Search for the cell housing the specified text and yield its [X, Y] center coordinate. 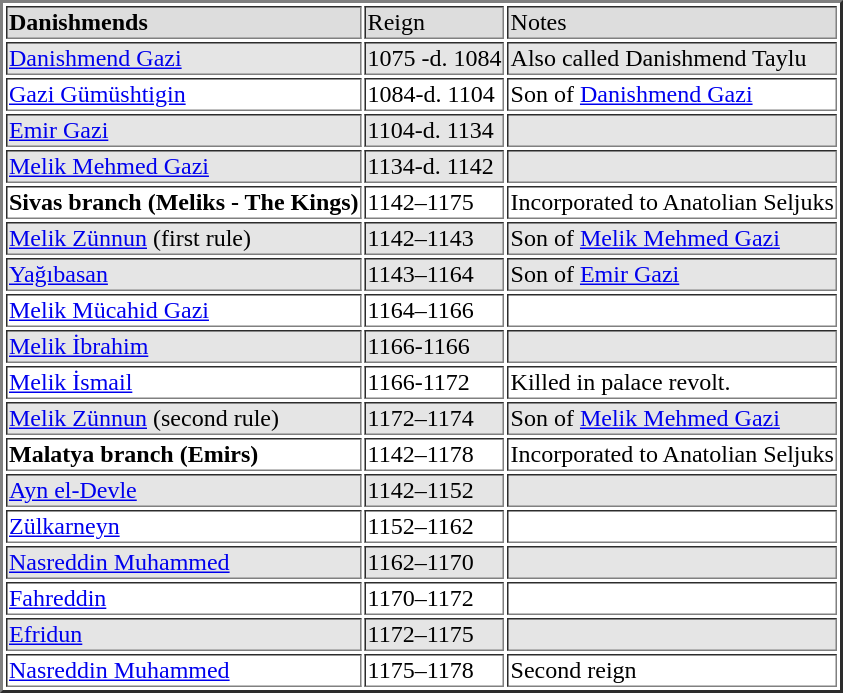
1166-1172 [435, 382]
Melik Mehmed Gazi [184, 166]
1142–1178 [435, 454]
Melik İbrahim [184, 346]
1104-d. 1134 [435, 130]
Malatya branch (Emirs) [184, 454]
1134-d. 1142 [435, 166]
1172–1175 [435, 634]
Yağıbasan [184, 274]
1170–1172 [435, 598]
Son of Emir Gazi [672, 274]
1143–1164 [435, 274]
1142–1175 [435, 202]
Danishmends [184, 22]
Melik Zünnun (second rule) [184, 418]
1172–1174 [435, 418]
1084-d. 1104 [435, 94]
Zülkarneyn [184, 526]
1142–1143 [435, 238]
Fahreddin [184, 598]
Efridun [184, 634]
1164–1166 [435, 310]
Melik Mücahid Gazi [184, 310]
1162–1170 [435, 562]
Reign [435, 22]
Second reign [672, 670]
1142–1152 [435, 490]
1175–1178 [435, 670]
Emir Gazi [184, 130]
1166-1166 [435, 346]
Gazi Gümüshtigin [184, 94]
Melik İsmail [184, 382]
1075 -d. 1084 [435, 58]
Sivas branch (Meliks - The Kings) [184, 202]
Notes [672, 22]
Danishmend Gazi [184, 58]
Melik Zünnun (first rule) [184, 238]
Also called Danishmend Taylu [672, 58]
Son of Danishmend Gazi [672, 94]
Ayn el-Devle [184, 490]
Killed in palace revolt. [672, 382]
1152–1162 [435, 526]
